Output the (X, Y) coordinate of the center of the cell containing the given text.  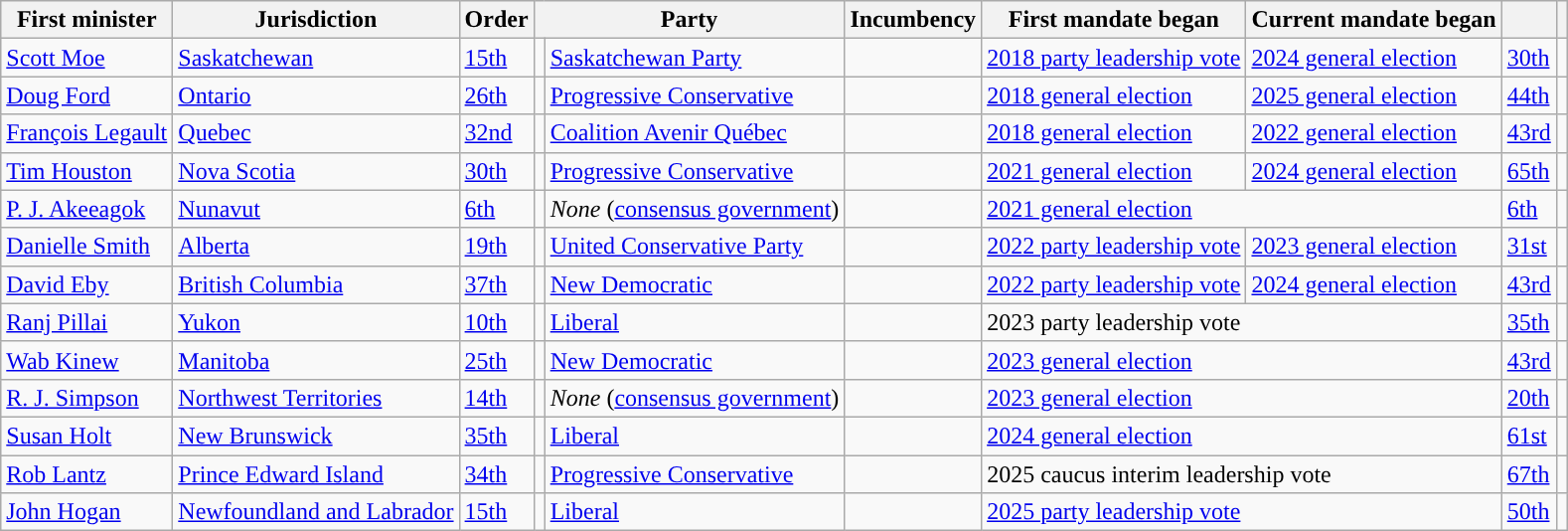
20th (1528, 398)
Rob Lantz (87, 474)
Tim Houston (87, 171)
Party (690, 20)
19th (497, 247)
Northwest Territories (316, 398)
2018 party leadership vote (1114, 58)
Nunavut (316, 209)
Incumbency (913, 20)
Ranj Pillai (87, 322)
61st (1528, 436)
14th (497, 398)
R. J. Simpson (87, 398)
10th (497, 322)
United Conservative Party (695, 247)
Coalition Avenir Québec (695, 133)
26th (497, 95)
2025 general election (1373, 95)
67th (1528, 474)
Scott Moe (87, 58)
François Legault (87, 133)
65th (1528, 171)
Quebec (316, 133)
Wab Kinew (87, 360)
50th (1528, 512)
2022 general election (1373, 133)
P. J. Akeeagok (87, 209)
Jurisdiction (316, 20)
34th (497, 474)
44th (1528, 95)
37th (497, 284)
Prince Edward Island (316, 474)
Alberta (316, 247)
New Brunswick (316, 436)
32nd (497, 133)
Saskatchewan (316, 58)
David Eby (87, 284)
Order (497, 20)
2023 party leadership vote (1242, 322)
Doug Ford (87, 95)
John Hogan (87, 512)
British Columbia (316, 284)
Danielle Smith (87, 247)
2025 caucus interim leadership vote (1242, 474)
Nova Scotia (316, 171)
25th (497, 360)
Newfoundland and Labrador (316, 512)
2025 party leadership vote (1242, 512)
First minister (87, 20)
Manitoba (316, 360)
Yukon (316, 322)
Ontario (316, 95)
First mandate began (1114, 20)
Saskatchewan Party (695, 58)
Susan Holt (87, 436)
Current mandate began (1373, 20)
31st (1528, 247)
